Locate the cell with the specified text and output its (X, Y) center coordinate. 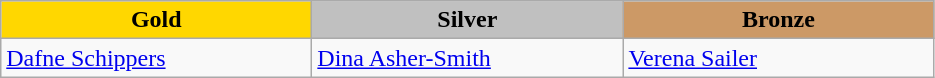
Gold (156, 20)
Verena Sailer (778, 58)
Silver (468, 20)
Bronze (778, 20)
Dafne Schippers (156, 58)
Dina Asher-Smith (468, 58)
